Find where the given text appears and provide that cell's center as (x, y) coordinate. 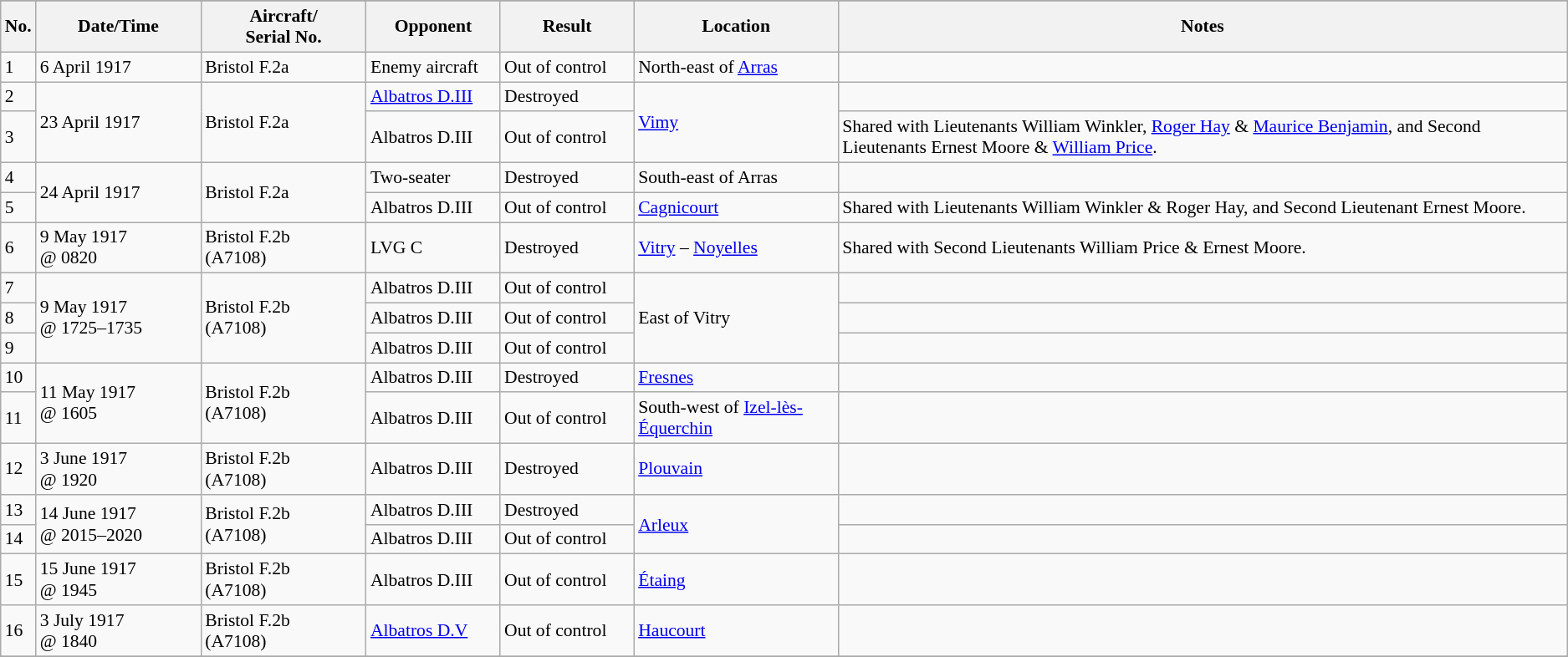
9 May 1917@ 1725–1735 (119, 318)
4 (18, 178)
1 (18, 67)
6 (18, 247)
Shared with Lieutenants William Winkler & Roger Hay, and Second Lieutenant Ernest Moore. (1203, 207)
Haucourt (736, 630)
8 (18, 318)
Shared with Lieutenants William Winkler, Roger Hay & Maurice Benjamin, and Second Lieutenants Ernest Moore & William Price. (1203, 137)
South-east of Arras (736, 178)
13 (18, 510)
11 (18, 418)
7 (18, 288)
Location (736, 27)
3 July 1917@ 1840 (119, 630)
LVG C (433, 247)
Plouvain (736, 470)
Opponent (433, 27)
3 June 1917@ 1920 (119, 470)
South-west of Izel-lès-Équerchin (736, 418)
9 May 1917@ 0820 (119, 247)
Cagnicourt (736, 207)
East of Vitry (736, 318)
No. (18, 27)
Shared with Second Lieutenants William Price & Ernest Moore. (1203, 247)
Étaing (736, 580)
Date/Time (119, 27)
9 (18, 348)
12 (18, 470)
24 April 1917 (119, 192)
Vitry – Noyelles (736, 247)
15 June 1917@ 1945 (119, 580)
6 April 1917 (119, 67)
Two-seater (433, 178)
23 April 1917 (119, 122)
11 May 1917@ 1605 (119, 403)
5 (18, 207)
Result (567, 27)
Enemy aircraft (433, 67)
North-east of Arras (736, 67)
Arleux (736, 525)
Vimy (736, 122)
Fresnes (736, 378)
10 (18, 378)
15 (18, 580)
Notes (1203, 27)
14 (18, 539)
Albatros D.V (433, 630)
2 (18, 97)
3 (18, 137)
14 June 1917@ 2015–2020 (119, 525)
Aircraft/Serial No. (283, 27)
16 (18, 630)
